Provide the [X, Y] coordinate of the cell's center where the given text is located.  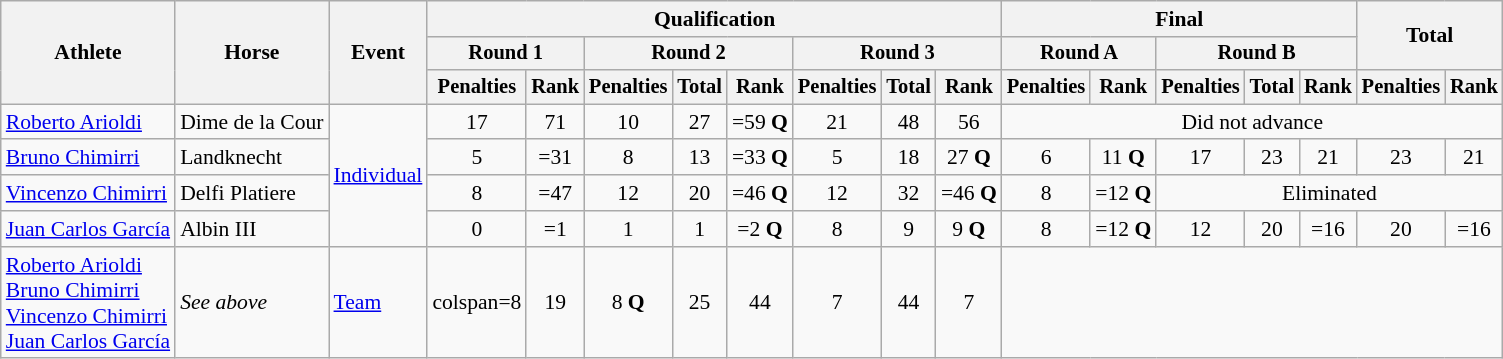
6 [1046, 158]
Delfi Platiere [252, 193]
Round A [1079, 54]
Final [1180, 19]
Individual [378, 175]
Albin III [252, 229]
Event [378, 52]
48 [908, 122]
=1 [555, 229]
Round 3 [898, 54]
Roberto Arioldi [88, 122]
Athlete [88, 52]
13 [700, 158]
0 [476, 229]
Round 1 [506, 54]
32 [908, 193]
Eliminated [1329, 193]
Qualification [714, 19]
11 Q [1123, 158]
Landknecht [252, 158]
19 [555, 303]
=33 Q [760, 158]
8 Q [628, 303]
9 Q [969, 229]
Bruno Chimirri [88, 158]
71 [555, 122]
=2 Q [760, 229]
Did not advance [1252, 122]
9 [908, 229]
27 [700, 122]
Round B [1256, 54]
25 [700, 303]
=47 [555, 193]
Round 2 [688, 54]
See above [252, 303]
Vincenzo Chimirri [88, 193]
=59 Q [760, 122]
10 [628, 122]
=31 [555, 158]
Juan Carlos García [88, 229]
27 Q [969, 158]
Dime de la Cour [252, 122]
colspan=8 [476, 303]
Horse [252, 52]
Team [378, 303]
Roberto ArioldiBruno ChimirriVincenzo ChimirriJuan Carlos García [88, 303]
56 [969, 122]
18 [908, 158]
